Detect which cell encompasses the target text, then output its [x, y] center coordinate. 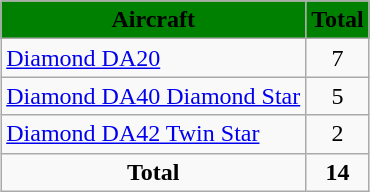
7 [338, 58]
Diamond DA42 Twin Star [154, 134]
Aircraft [154, 20]
14 [338, 172]
2 [338, 134]
Diamond DA40 Diamond Star [154, 96]
5 [338, 96]
Diamond DA20 [154, 58]
